Find where the given text appears and provide that cell's center as (X, Y) coordinate. 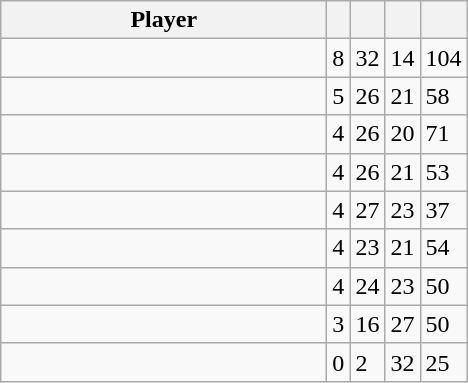
2 (368, 362)
104 (444, 58)
24 (368, 286)
Player (164, 20)
25 (444, 362)
58 (444, 96)
3 (338, 324)
53 (444, 172)
71 (444, 134)
54 (444, 248)
14 (402, 58)
5 (338, 96)
16 (368, 324)
20 (402, 134)
0 (338, 362)
37 (444, 210)
8 (338, 58)
